Capture the cell that displays the provided text and extract its (x, y) central coordinate. 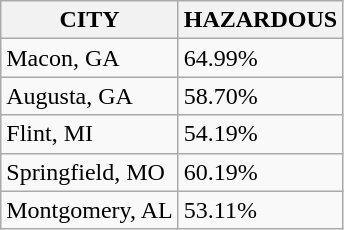
Montgomery, AL (90, 210)
53.11% (260, 210)
Flint, MI (90, 134)
60.19% (260, 172)
CITY (90, 20)
HAZARDOUS (260, 20)
Springfield, MO (90, 172)
58.70% (260, 96)
54.19% (260, 134)
Augusta, GA (90, 96)
64.99% (260, 58)
Macon, GA (90, 58)
